For the text-containing cell, return its midpoint in [X, Y] coordinate format. 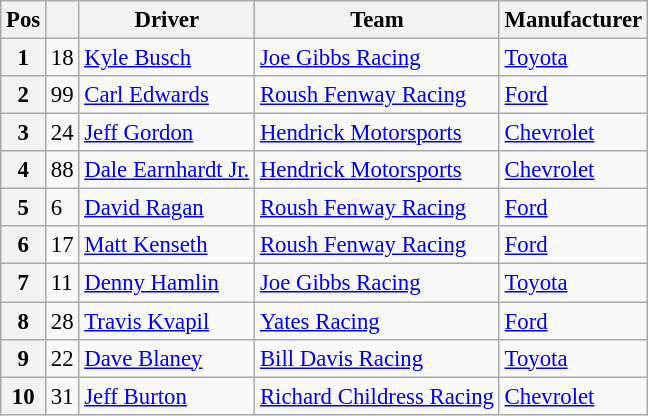
Carl Edwards [167, 95]
Jeff Burton [167, 396]
31 [62, 396]
10 [24, 396]
8 [24, 321]
28 [62, 321]
9 [24, 358]
Denny Hamlin [167, 283]
3 [24, 133]
11 [62, 283]
Dale Earnhardt Jr. [167, 170]
Manufacturer [573, 20]
Yates Racing [378, 321]
4 [24, 170]
Travis Kvapil [167, 321]
18 [62, 58]
Pos [24, 20]
22 [62, 358]
Team [378, 20]
Richard Childress Racing [378, 396]
24 [62, 133]
Bill Davis Racing [378, 358]
Kyle Busch [167, 58]
Dave Blaney [167, 358]
Matt Kenseth [167, 245]
5 [24, 208]
Driver [167, 20]
1 [24, 58]
2 [24, 95]
Jeff Gordon [167, 133]
17 [62, 245]
7 [24, 283]
88 [62, 170]
David Ragan [167, 208]
99 [62, 95]
